Capture the cell that displays the provided text and extract its [X, Y] central coordinate. 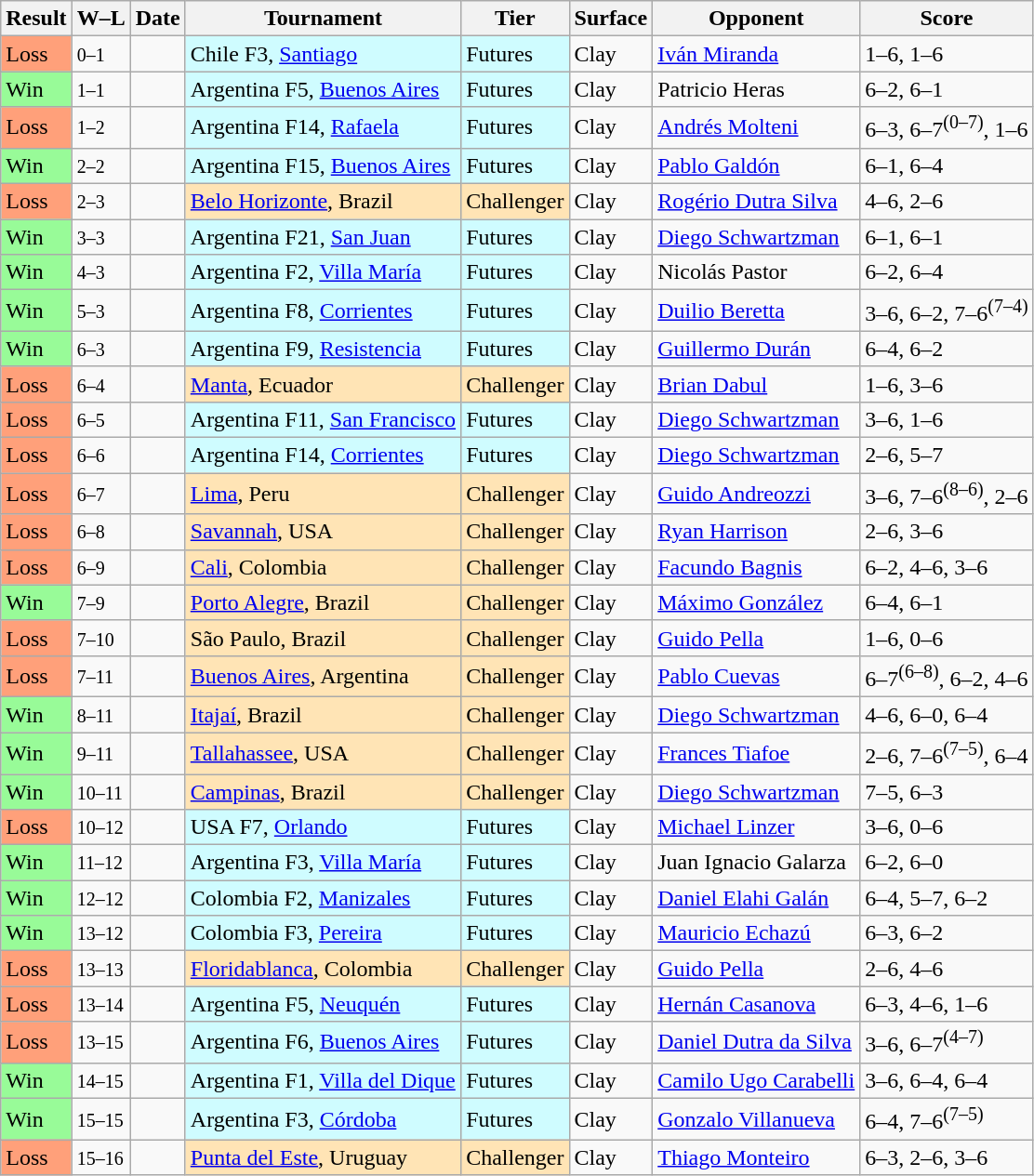
Opponent [757, 19]
Tallahassee, USA [323, 753]
Argentina F1, Villa del Dique [323, 1081]
6–3 [100, 349]
Daniel Dutra da Silva [757, 1043]
W–L [100, 19]
Punta del Este, Uruguay [323, 1157]
Result [36, 19]
7–11 [100, 677]
Facundo Bagnis [757, 567]
Belo Horizonte, Brazil [323, 202]
13–15 [100, 1043]
Guillermo Durán [757, 349]
Pablo Galdón [757, 165]
6–3, 6–2 [947, 933]
13–14 [100, 1004]
6–5 [100, 419]
Hernán Casanova [757, 1004]
6–1, 6–1 [947, 237]
Argentina F14, Rafaela [323, 128]
7–9 [100, 602]
3–6, 1–6 [947, 419]
Juan Ignacio Galarza [757, 863]
4–6, 2–6 [947, 202]
Daniel Elahi Galán [757, 898]
7–10 [100, 638]
15–15 [100, 1119]
2–3 [100, 202]
6–4, 6–1 [947, 602]
Ryan Harrison [757, 532]
Patricio Heras [757, 89]
8–11 [100, 715]
12–12 [100, 898]
Pablo Cuevas [757, 677]
4–6, 6–0, 6–4 [947, 715]
10–12 [100, 827]
Itajaí, Brazil [323, 715]
Andrés Molteni [757, 128]
Manta, Ecuador [323, 384]
6–4, 7–6(7–5) [947, 1119]
6–1, 6–4 [947, 165]
6–3, 2–6, 3–6 [947, 1157]
Tournament [323, 19]
Argentina F9, Resistencia [323, 349]
Date [158, 19]
1–6, 0–6 [947, 638]
Argentina F8, Corrientes [323, 311]
3–3 [100, 237]
Argentina F2, Villa María [323, 272]
Colombia F2, Manizales [323, 898]
6–4 [100, 384]
6–3, 4–6, 1–6 [947, 1004]
Argentina F3, Córdoba [323, 1119]
7–5, 6–3 [947, 792]
6–8 [100, 532]
Iván Miranda [757, 54]
Argentina F3, Villa María [323, 863]
Thiago Monteiro [757, 1157]
Buenos Aires, Argentina [323, 677]
14–15 [100, 1081]
1–6, 1–6 [947, 54]
6–2, 6–4 [947, 272]
Tier [515, 19]
Michael Linzer [757, 827]
Colombia F3, Pereira [323, 933]
3–6, 6–7(4–7) [947, 1043]
6–2, 4–6, 3–6 [947, 567]
Guido Andreozzi [757, 495]
1–6, 3–6 [947, 384]
10–11 [100, 792]
6–4, 5–7, 6–2 [947, 898]
Gonzalo Villanueva [757, 1119]
Lima, Peru [323, 495]
6–7(6–8), 6–2, 4–6 [947, 677]
2–6, 7–6(7–5), 6–4 [947, 753]
Floridablanca, Colombia [323, 969]
USA F7, Orlando [323, 827]
Máximo González [757, 602]
Duilio Beretta [757, 311]
Argentina F5, Buenos Aires [323, 89]
6–2, 6–1 [947, 89]
9–11 [100, 753]
Chile F3, Santiago [323, 54]
1–2 [100, 128]
3–6, 0–6 [947, 827]
São Paulo, Brazil [323, 638]
Porto Alegre, Brazil [323, 602]
Mauricio Echazú [757, 933]
2–2 [100, 165]
0–1 [100, 54]
3–6, 7–6(8–6), 2–6 [947, 495]
13–12 [100, 933]
Cali, Colombia [323, 567]
Savannah, USA [323, 532]
6–9 [100, 567]
Camilo Ugo Carabelli [757, 1081]
Argentina F5, Neuquén [323, 1004]
6–2, 6–0 [947, 863]
6–4, 6–2 [947, 349]
6–7 [100, 495]
11–12 [100, 863]
5–3 [100, 311]
Argentina F15, Buenos Aires [323, 165]
Brian Dabul [757, 384]
Argentina F6, Buenos Aires [323, 1043]
Surface [611, 19]
Argentina F11, San Francisco [323, 419]
Argentina F14, Corrientes [323, 455]
6–3, 6–7(0–7), 1–6 [947, 128]
2–6, 5–7 [947, 455]
Score [947, 19]
Argentina F21, San Juan [323, 237]
3–6, 6–2, 7–6(7–4) [947, 311]
4–3 [100, 272]
3–6, 6–4, 6–4 [947, 1081]
13–13 [100, 969]
1–1 [100, 89]
6–6 [100, 455]
15–16 [100, 1157]
Rogério Dutra Silva [757, 202]
Frances Tiafoe [757, 753]
2–6, 4–6 [947, 969]
Nicolás Pastor [757, 272]
2–6, 3–6 [947, 532]
Campinas, Brazil [323, 792]
